Provide the (x, y) coordinate of the cell's center where the given text is located.  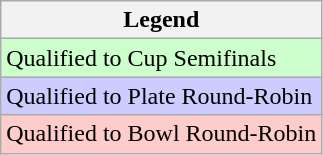
Qualified to Plate Round-Robin (162, 96)
Qualified to Cup Semifinals (162, 58)
Qualified to Bowl Round-Robin (162, 134)
Legend (162, 20)
